Search for the cell housing the specified text and yield its [x, y] center coordinate. 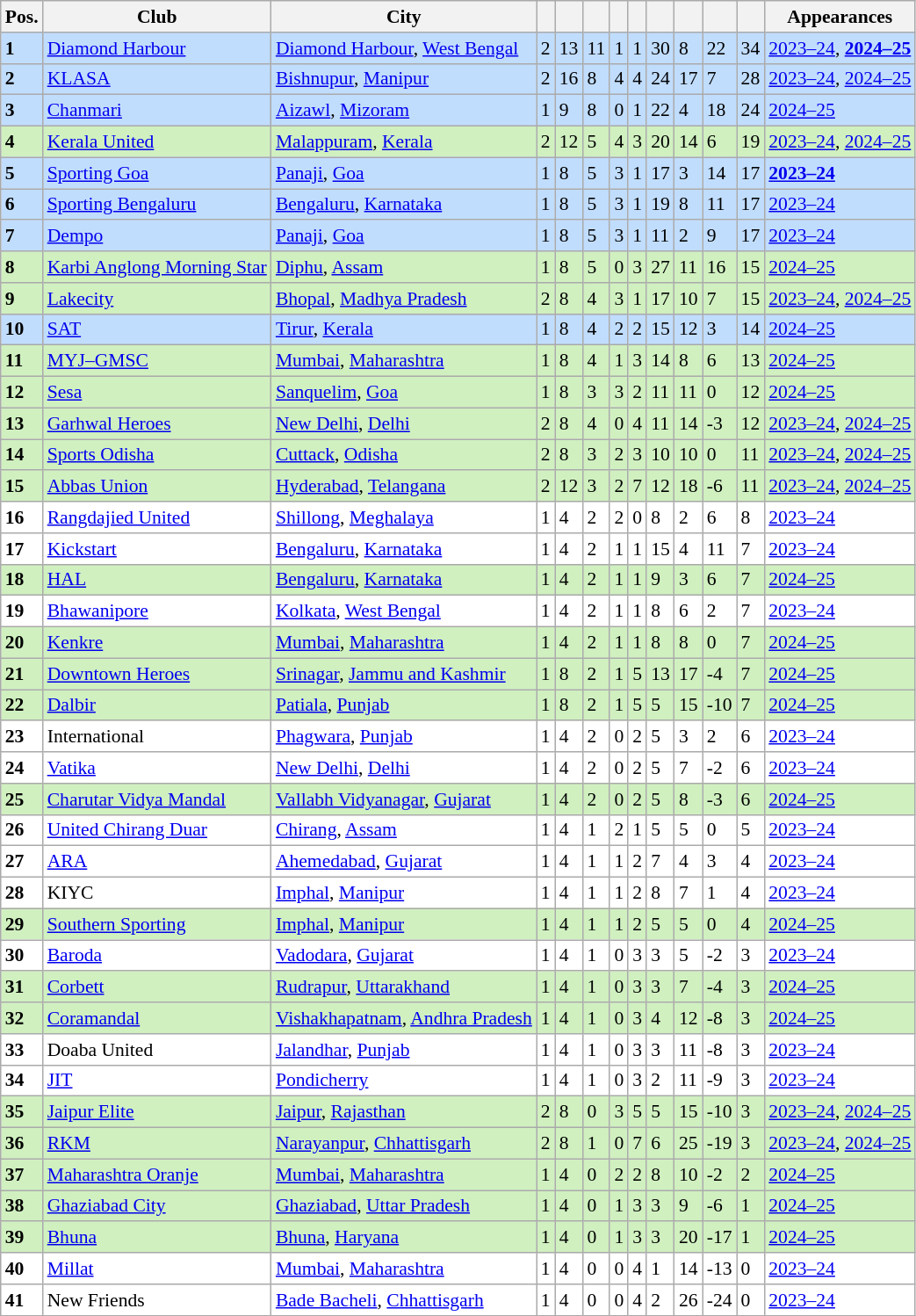
-19 [720, 1144]
Pondicherry [404, 1081]
Maharashtra Oranje [157, 1175]
Diamond Harbour, West Bengal [404, 48]
Kickstart [157, 549]
33 [22, 1050]
Ghaziabad, Uttar Pradesh [404, 1206]
Jaipur, Rajasthan [404, 1112]
Ghaziabad City [157, 1206]
Bade Bacheli, Chhattisgarh [404, 1300]
New Friends [157, 1300]
International [157, 737]
Vatika [157, 768]
41 [22, 1300]
37 [22, 1175]
JIT [157, 1081]
Appearances [840, 17]
Ahemedabad, Gujarat [404, 862]
Jalandhar, Punjab [404, 1050]
Sporting Goa [157, 173]
Kerala United [157, 142]
Bhawanipore [157, 611]
-9 [720, 1081]
Millat [157, 1269]
Dalbir [157, 705]
Club [157, 17]
Doaba United [157, 1050]
Pos. [22, 17]
Jaipur Elite [157, 1112]
SAT [157, 329]
39 [22, 1238]
Vishakhapatnam, Andhra Pradesh [404, 1018]
Rudrapur, Uttarakhand [404, 987]
Narayanpur, Chhattisgarh [404, 1144]
Sesa [157, 393]
Karbi Anglong Morning Star [157, 267]
Phagwara, Punjab [404, 737]
City [404, 17]
Srinagar, Jammu and Kashmir [404, 674]
Coramandal [157, 1018]
32 [22, 1018]
Kenkre [157, 643]
Kolkata, West Bengal [404, 611]
RKM [157, 1144]
Bhuna [157, 1238]
Southern Sporting [157, 924]
29 [22, 924]
Lakecity [157, 299]
Bhuna, Haryana [404, 1238]
-24 [720, 1300]
Garhwal Heroes [157, 423]
Hyderabad, Telangana [404, 487]
-17 [720, 1238]
Corbett [157, 987]
HAL [157, 580]
38 [22, 1206]
United Chirang Duar [157, 830]
23 [22, 737]
Bishnupur, Manipur [404, 79]
Malappuram, Kerala [404, 142]
Charutar Vidya Mandal [157, 799]
Rangdajied United [157, 517]
Aizawl, Mizoram [404, 111]
Bhopal, Madhya Pradesh [404, 299]
Tirur, Kerala [404, 329]
Sanquelim, Goa [404, 393]
Sports Odisha [157, 455]
31 [22, 987]
Chirang, Assam [404, 830]
35 [22, 1112]
Patiala, Punjab [404, 705]
Shillong, Meghalaya [404, 517]
Abbas Union [157, 487]
40 [22, 1269]
-13 [720, 1269]
Vadodara, Gujarat [404, 956]
Sporting Bengaluru [157, 205]
Vallabh Vidyanagar, Gujarat [404, 799]
ARA [157, 862]
MYJ–GMSC [157, 361]
Baroda [157, 956]
Downtown Heroes [157, 674]
Diamond Harbour [157, 48]
21 [22, 674]
Dempo [157, 236]
Chanmari [157, 111]
KLASA [157, 79]
Diphu, Assam [404, 267]
KIYC [157, 893]
Cuttack, Odisha [404, 455]
36 [22, 1144]
